Find where the given text appears and provide that cell's center as (x, y) coordinate. 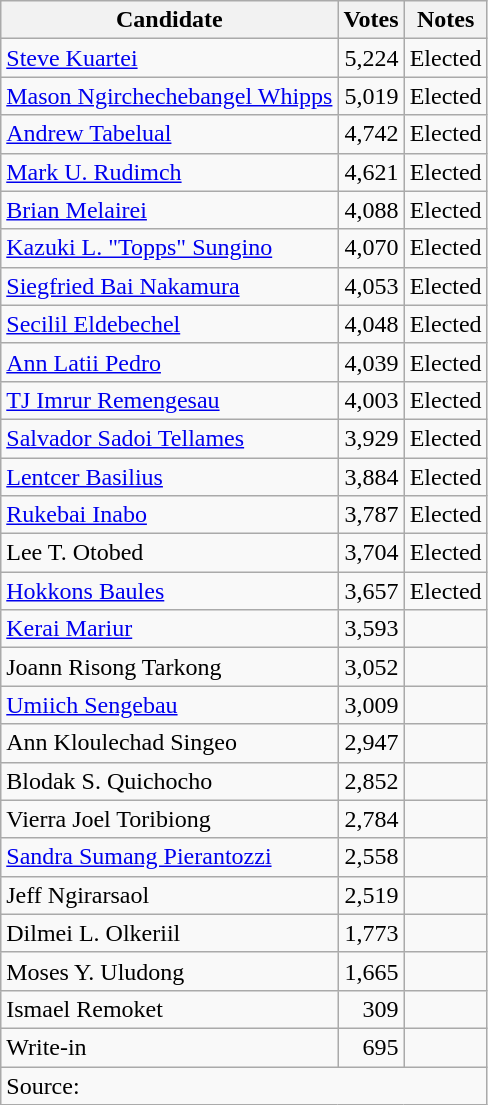
3,929 (371, 438)
Write-in (170, 1047)
Joann Risong Tarkong (170, 667)
2,947 (371, 743)
TJ Imrur Remengesau (170, 400)
Secilil Eldebechel (170, 324)
5,224 (371, 58)
Moses Y. Uludong (170, 971)
Ann Latii Pedro (170, 362)
Umiich Sengebau (170, 705)
3,009 (371, 705)
3,787 (371, 515)
Source: (244, 1085)
Lentcer Basilius (170, 477)
Lee T. Otobed (170, 553)
1,773 (371, 933)
Kazuki L. "Topps" Sungino (170, 248)
3,593 (371, 629)
Ismael Remoket (170, 1009)
Hokkons Baules (170, 591)
3,052 (371, 667)
2,784 (371, 819)
4,088 (371, 210)
Rukebai Inabo (170, 515)
Mark U. Rudimch (170, 172)
695 (371, 1047)
Candidate (170, 20)
Blodak S. Quichocho (170, 781)
3,704 (371, 553)
Mason Ngirchechebangel Whipps (170, 96)
4,621 (371, 172)
4,039 (371, 362)
4,003 (371, 400)
3,657 (371, 591)
Jeff Ngirarsaol (170, 895)
2,558 (371, 857)
4,048 (371, 324)
Siegfried Bai Nakamura (170, 286)
Steve Kuartei (170, 58)
2,852 (371, 781)
Notes (446, 20)
2,519 (371, 895)
Kerai Mariur (170, 629)
4,070 (371, 248)
Ann Kloulechad Singeo (170, 743)
1,665 (371, 971)
5,019 (371, 96)
309 (371, 1009)
Brian Melairei (170, 210)
Sandra Sumang Pierantozzi (170, 857)
Vierra Joel Toribiong (170, 819)
Andrew Tabelual (170, 134)
Votes (371, 20)
4,053 (371, 286)
4,742 (371, 134)
Salvador Sadoi Tellames (170, 438)
3,884 (371, 477)
Dilmei L. Olkeriil (170, 933)
